Return (X, Y) of the center of cell containing provided text 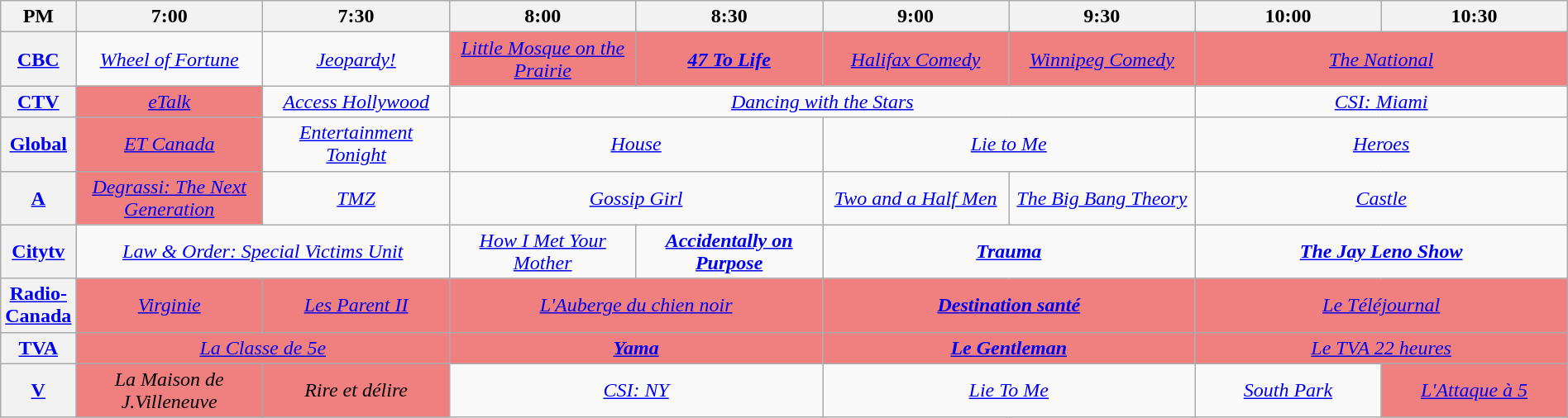
Le Téléjournal (1381, 306)
TMZ (356, 198)
Castle (1381, 198)
Les Parent II (356, 306)
House (637, 144)
Rire et délire (356, 390)
Destination santé (1009, 306)
Jeopardy! (356, 59)
7:30 (356, 17)
L'Attaque à 5 (1474, 390)
TVA (38, 348)
South Park (1288, 390)
Global (38, 144)
9:00 (916, 17)
Radio-Canada (38, 306)
8:30 (729, 17)
9:30 (1102, 17)
Le TVA 22 heures (1381, 348)
7:00 (170, 17)
Two and a Half Men (916, 198)
The National (1381, 59)
Access Hollywood (356, 102)
47 To Life (729, 59)
Accidentally on Purpose (729, 251)
Degrassi: The Next Generation (170, 198)
Wheel of Fortune (170, 59)
The Jay Leno Show (1381, 251)
La Maison de J.Villeneuve (170, 390)
V (38, 390)
A (38, 198)
The Big Bang Theory (1102, 198)
CSI: Miami (1381, 102)
10:30 (1474, 17)
CTV (38, 102)
Halifax Comedy (916, 59)
Yama (637, 348)
Citytv (38, 251)
Law & Order: Special Victims Unit (263, 251)
Entertainment Tonight (356, 144)
Gossip Girl (637, 198)
How I Met Your Mother (543, 251)
Virginie (170, 306)
Winnipeg Comedy (1102, 59)
Dancing with the Stars (822, 102)
ET Canada (170, 144)
10:00 (1288, 17)
PM (38, 17)
8:00 (543, 17)
Le Gentleman (1009, 348)
eTalk (170, 102)
Trauma (1009, 251)
Little Mosque on the Prairie (543, 59)
La Classe de 5e (263, 348)
Lie to Me (1009, 144)
Lie To Me (1009, 390)
CBC (38, 59)
CSI: NY (637, 390)
Heroes (1381, 144)
L'Auberge du chien noir (637, 306)
